Return (x, y) of the center of cell containing provided text 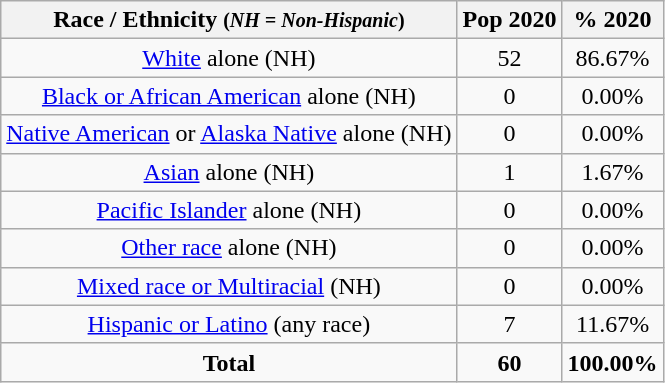
52 (510, 58)
Asian alone (NH) (229, 172)
86.67% (612, 58)
Pacific Islander alone (NH) (229, 210)
60 (510, 362)
Mixed race or Multiracial (NH) (229, 286)
Native American or Alaska Native alone (NH) (229, 134)
11.67% (612, 324)
Black or African American alone (NH) (229, 96)
7 (510, 324)
1 (510, 172)
1.67% (612, 172)
Other race alone (NH) (229, 248)
White alone (NH) (229, 58)
Race / Ethnicity (NH = Non-Hispanic) (229, 20)
100.00% (612, 362)
Pop 2020 (510, 20)
Hispanic or Latino (any race) (229, 324)
% 2020 (612, 20)
Total (229, 362)
